From the cell containing the given text, extract its center point as (X, Y) coordinate. 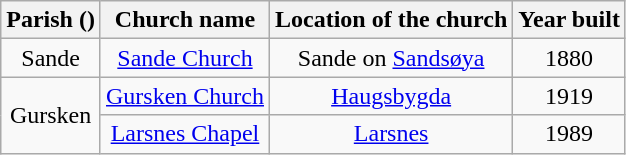
Year built (570, 20)
Gursken Church (184, 96)
Sande Church (184, 58)
Gursken (51, 115)
1880 (570, 58)
Parish () (51, 20)
Sande (51, 58)
Sande on Sandsøya (392, 58)
1919 (570, 96)
Haugsbygda (392, 96)
Larsnes Chapel (184, 134)
1989 (570, 134)
Location of the church (392, 20)
Church name (184, 20)
Larsnes (392, 134)
